Output the [X, Y] coordinate of the center of the cell containing the given text.  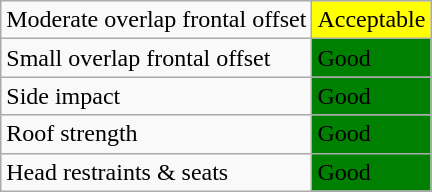
Small overlap frontal offset [156, 58]
Acceptable [372, 20]
Roof strength [156, 134]
Moderate overlap frontal offset [156, 20]
Head restraints & seats [156, 172]
Side impact [156, 96]
